Return the [X, Y] coordinate for the center point of the cell that contains the specified text.  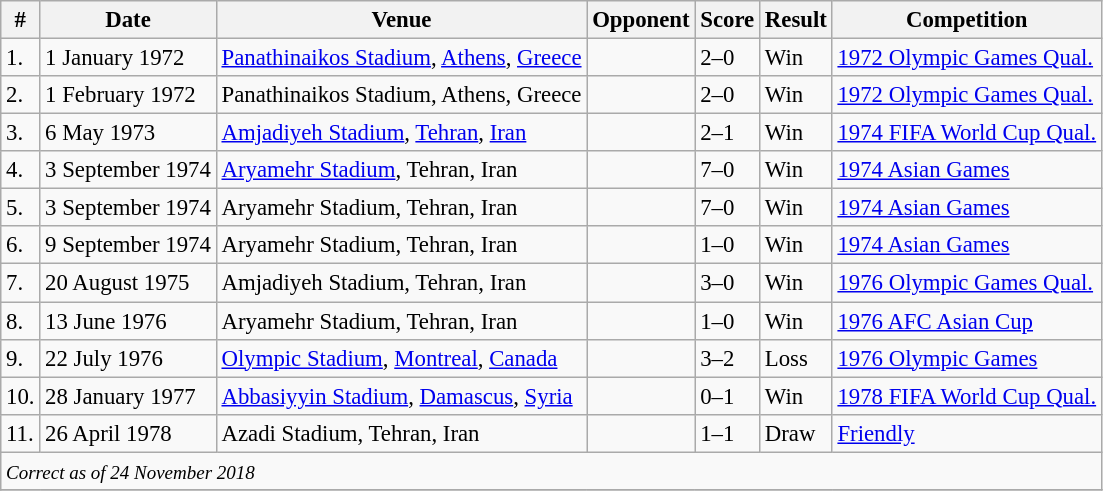
2. [20, 95]
26 April 1978 [128, 433]
Abbasiyyin Stadium, Damascus, Syria [402, 396]
Azadi Stadium, Tehran, Iran [402, 433]
Friendly [966, 433]
10. [20, 396]
6. [20, 245]
6 May 1973 [128, 133]
9 September 1974 [128, 245]
9. [20, 358]
0–1 [728, 396]
3. [20, 133]
20 August 1975 [128, 283]
Loss [796, 358]
8. [20, 321]
1978 FIFA World Cup Qual. [966, 396]
22 July 1976 [128, 358]
Result [796, 20]
28 January 1977 [128, 396]
Draw [796, 433]
Opponent [641, 20]
1 February 1972 [128, 95]
1976 AFC Asian Cup [966, 321]
11. [20, 433]
Competition [966, 20]
4. [20, 170]
Olympic Stadium, Montreal, Canada [402, 358]
Date [128, 20]
1976 Olympic Games Qual. [966, 283]
3–2 [728, 358]
3–0 [728, 283]
1974 FIFA World Cup Qual. [966, 133]
13 June 1976 [128, 321]
5. [20, 208]
2–1 [728, 133]
Score [728, 20]
1976 Olympic Games [966, 358]
1 January 1972 [128, 58]
1. [20, 58]
# [20, 20]
Venue [402, 20]
Correct as of 24 November 2018 [552, 471]
7. [20, 283]
1–1 [728, 433]
